Locate the cell with the specified text and output its [X, Y] center coordinate. 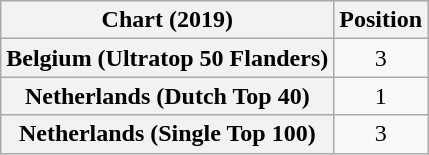
1 [381, 96]
Chart (2019) [168, 20]
Netherlands (Single Top 100) [168, 134]
Netherlands (Dutch Top 40) [168, 96]
Position [381, 20]
Belgium (Ultratop 50 Flanders) [168, 58]
